Output the (X, Y) coordinate of the center of the cell containing the given text.  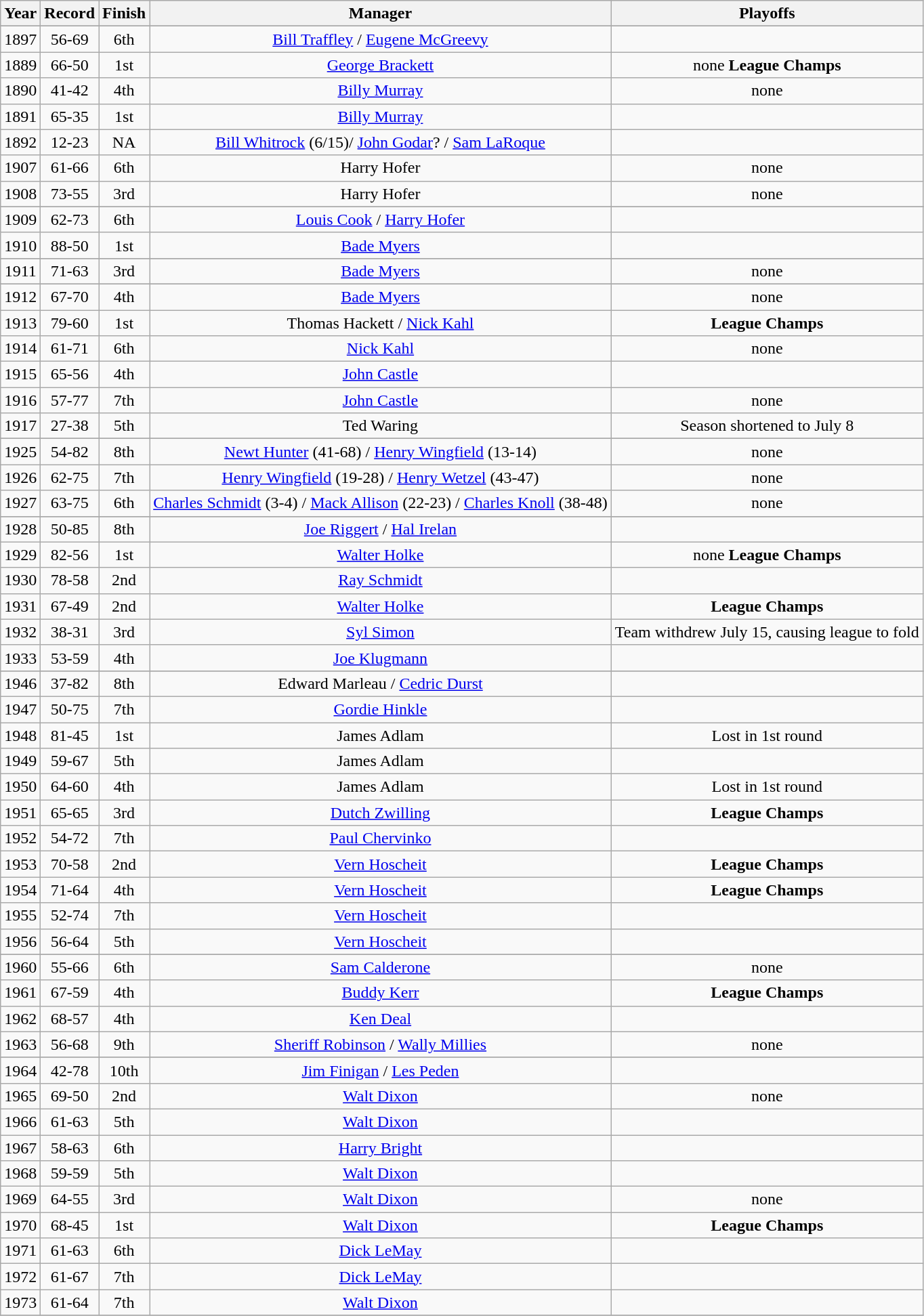
Nick Kahl (381, 349)
1891 (20, 116)
1955 (20, 916)
1917 (20, 426)
Season shortened to July 8 (767, 426)
50-75 (70, 709)
1962 (20, 1019)
1926 (20, 477)
1946 (20, 683)
57-77 (70, 400)
61-71 (70, 349)
Year (20, 14)
1915 (20, 375)
Henry Wingfield (19-28) / Henry Wetzel (43-47) (381, 477)
65-56 (70, 375)
56-68 (70, 1044)
56-69 (70, 39)
Gordie Hinkle (381, 709)
Jim Finigan / Les Peden (381, 1070)
1907 (20, 168)
Ted Waring (381, 426)
58-63 (70, 1148)
55-66 (70, 967)
73-55 (70, 194)
Playoffs (767, 14)
1933 (20, 658)
Dutch Zwilling (381, 813)
1913 (20, 323)
1950 (20, 787)
Ken Deal (381, 1019)
Team withdrew July 15, causing league to fold (767, 632)
1966 (20, 1122)
Joe Klugmann (381, 658)
81-45 (70, 735)
1912 (20, 297)
54-72 (70, 839)
1929 (20, 555)
67-49 (70, 606)
1947 (20, 709)
1889 (20, 65)
Edward Marleau / Cedric Durst (381, 683)
1951 (20, 813)
62-73 (70, 219)
Newt Hunter (41-68) / Henry Wingfield (13-14) (381, 452)
69-50 (70, 1096)
1927 (20, 503)
1965 (20, 1096)
1960 (20, 967)
George Brackett (381, 65)
1970 (20, 1225)
Louis Cook / Harry Hofer (381, 219)
10th (125, 1070)
38-31 (70, 632)
Ray Schmidt (381, 580)
Bill Whitrock (6/15)/ John Godar? / Sam LaRoque (381, 142)
1928 (20, 529)
62-75 (70, 477)
1961 (20, 993)
1916 (20, 400)
Joe Riggert / Hal Irelan (381, 529)
1968 (20, 1174)
Sam Calderone (381, 967)
1930 (20, 580)
1954 (20, 890)
12-23 (70, 142)
Charles Schmidt (3-4) / Mack Allison (22-23) / Charles Knoll (38-48) (381, 503)
1953 (20, 864)
1931 (20, 606)
1971 (20, 1251)
1952 (20, 839)
Finish (125, 14)
71-63 (70, 271)
1897 (20, 39)
71-64 (70, 890)
68-57 (70, 1019)
64-60 (70, 787)
Manager (381, 14)
1932 (20, 632)
53-59 (70, 658)
1909 (20, 219)
61-67 (70, 1277)
1910 (20, 245)
1892 (20, 142)
37-82 (70, 683)
66-50 (70, 65)
1925 (20, 452)
Paul Chervinko (381, 839)
1890 (20, 91)
79-60 (70, 323)
1956 (20, 941)
1967 (20, 1148)
67-59 (70, 993)
1908 (20, 194)
41-42 (70, 91)
1949 (20, 761)
1911 (20, 271)
64-55 (70, 1200)
59-67 (70, 761)
Harry Bright (381, 1148)
68-45 (70, 1225)
9th (125, 1044)
56-64 (70, 941)
27-38 (70, 426)
1914 (20, 349)
1969 (20, 1200)
61-64 (70, 1302)
NA (125, 142)
Sheriff Robinson / Wally Millies (381, 1044)
88-50 (70, 245)
Record (70, 14)
65-65 (70, 813)
82-56 (70, 555)
Buddy Kerr (381, 993)
1973 (20, 1302)
Thomas Hackett / Nick Kahl (381, 323)
Bill Traffley / Eugene McGreevy (381, 39)
59-59 (70, 1174)
42-78 (70, 1070)
78-58 (70, 580)
1963 (20, 1044)
1964 (20, 1070)
54-82 (70, 452)
Syl Simon (381, 632)
1948 (20, 735)
52-74 (70, 916)
70-58 (70, 864)
65-35 (70, 116)
1972 (20, 1277)
50-85 (70, 529)
67-70 (70, 297)
61-66 (70, 168)
63-75 (70, 503)
